Find where the given text appears and provide that cell's center as (x, y) coordinate. 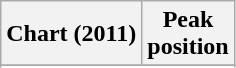
Peakposition (188, 34)
Chart (2011) (72, 34)
